Find where the given text appears and provide that cell's center as [X, Y] coordinate. 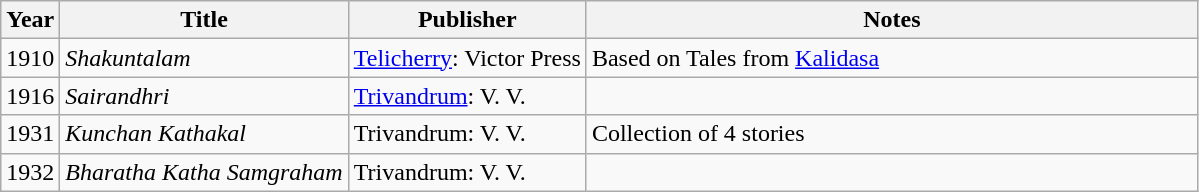
1910 [30, 58]
Title [204, 20]
Kunchan Kathakal [204, 134]
Shakuntalam [204, 58]
Year [30, 20]
Based on Tales from Kalidasa [892, 58]
1931 [30, 134]
Bharatha Katha Samgraham [204, 172]
Collection of 4 stories [892, 134]
Sairandhri [204, 96]
Notes [892, 20]
1932 [30, 172]
Publisher [467, 20]
1916 [30, 96]
Telicherry: Victor Press [467, 58]
